Identify which cell holds the provided text, then report its (x, y) central coordinate. 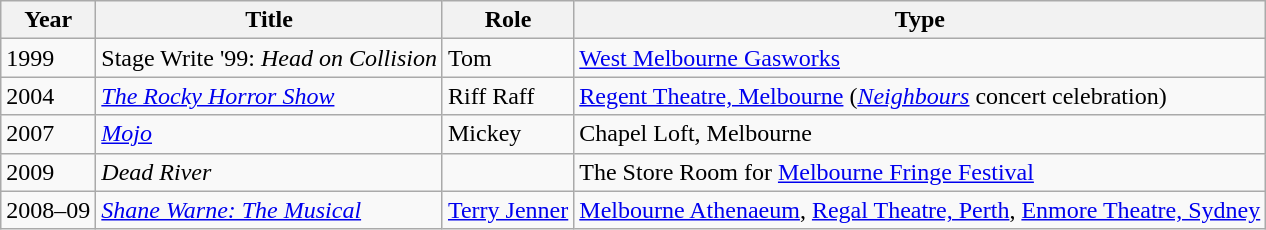
The Store Room for Melbourne Fringe Festival (920, 172)
West Melbourne Gasworks (920, 58)
Role (508, 20)
Terry Jenner (508, 210)
2009 (48, 172)
The Rocky Horror Show (270, 96)
Dead River (270, 172)
Mojo (270, 134)
Melbourne Athenaeum, Regal Theatre, Perth, Enmore Theatre, Sydney (920, 210)
Type (920, 20)
Year (48, 20)
Chapel Loft, Melbourne (920, 134)
Title (270, 20)
Tom (508, 58)
Mickey (508, 134)
Regent Theatre, Melbourne (Neighbours concert celebration) (920, 96)
Stage Write '99: Head on Collision (270, 58)
Riff Raff (508, 96)
1999 (48, 58)
2008–09 (48, 210)
2004 (48, 96)
2007 (48, 134)
Shane Warne: The Musical (270, 210)
